Provide the [X, Y] coordinate of the cell's center where the given text is located.  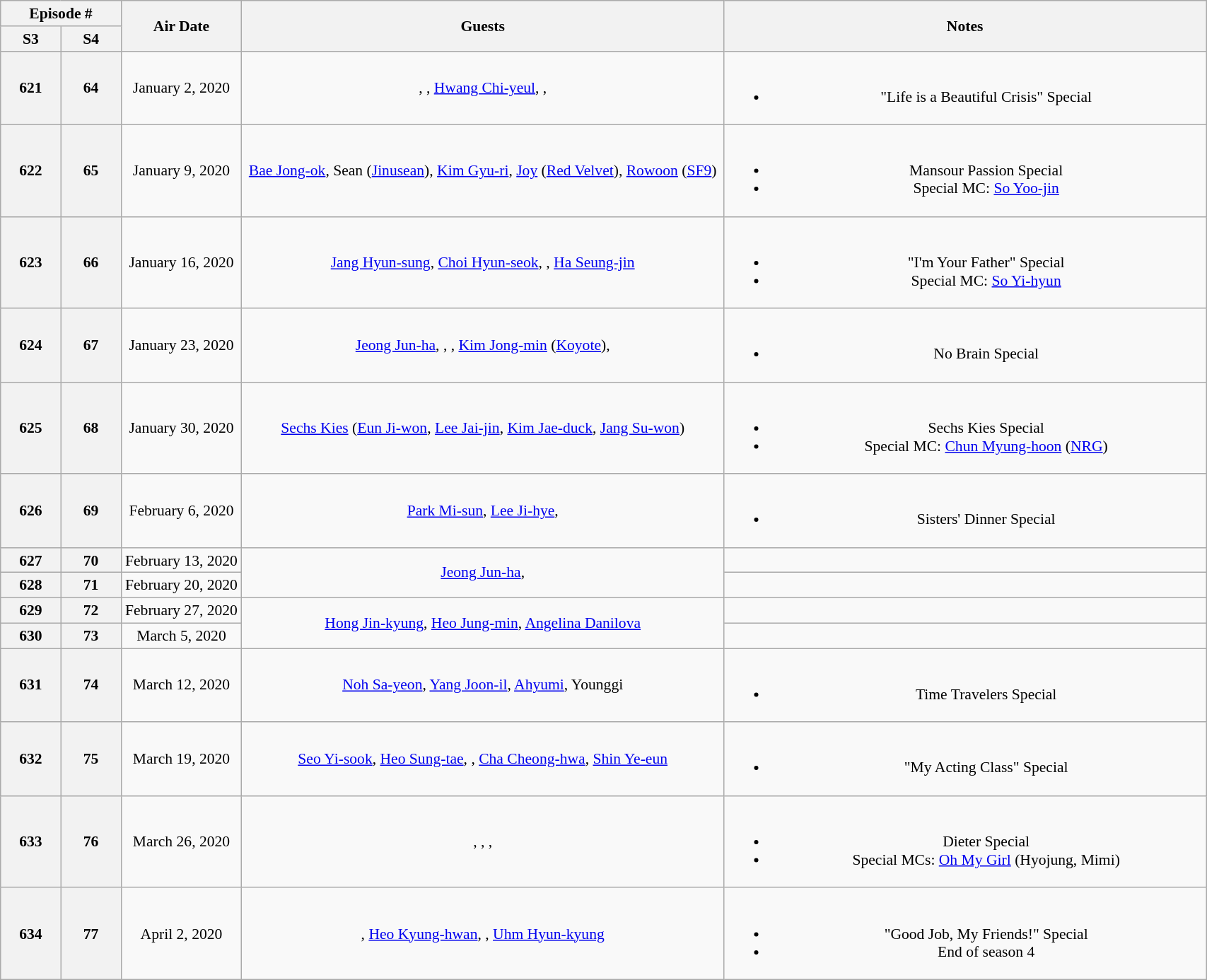
Notes [965, 25]
629 [31, 611]
625 [31, 428]
Sisters' Dinner Special [965, 511]
January 16, 2020 [181, 262]
Episode # [61, 13]
75 [91, 759]
631 [31, 685]
66 [91, 262]
67 [91, 345]
630 [31, 636]
March 19, 2020 [181, 759]
January 23, 2020 [181, 345]
624 [31, 345]
March 26, 2020 [181, 842]
623 [31, 262]
January 30, 2020 [181, 428]
Jang Hyun-sung, Choi Hyun-seok, , Ha Seung-jin [483, 262]
74 [91, 685]
Sechs Kies (Eun Ji-won, Lee Jai-jin, Kim Jae-duck, Jang Su-won) [483, 428]
73 [91, 636]
627 [31, 561]
Air Date [181, 25]
Mansour Passion SpecialSpecial MC: So Yoo-jin [965, 171]
76 [91, 842]
Sechs Kies SpecialSpecial MC: Chun Myung-hoon (NRG) [965, 428]
January 9, 2020 [181, 171]
634 [31, 934]
64 [91, 88]
Seo Yi-sook, Heo Sung-tae, , Cha Cheong-hwa, Shin Ye-eun [483, 759]
Park Mi-sun, Lee Ji-hye, [483, 511]
69 [91, 511]
Time Travelers Special [965, 685]
626 [31, 511]
Hong Jin-kyung, Heo Jung-min, Angelina Danilova [483, 624]
Noh Sa-yeon, Yang Joon-il, Ahyumi, Younggi [483, 685]
632 [31, 759]
January 2, 2020 [181, 88]
"Good Job, My Friends!" SpecialEnd of season 4 [965, 934]
Guests [483, 25]
, Heo Kyung-hwan, , Uhm Hyun-kyung [483, 934]
71 [91, 585]
March 5, 2020 [181, 636]
628 [31, 585]
February 27, 2020 [181, 611]
February 6, 2020 [181, 511]
, , Hwang Chi-yeul, , [483, 88]
"I'm Your Father" SpecialSpecial MC: So Yi-hyun [965, 262]
Dieter SpecialSpecial MCs: Oh My Girl (Hyojung, Mimi) [965, 842]
70 [91, 561]
No Brain Special [965, 345]
Jeong Jun-ha, [483, 573]
March 12, 2020 [181, 685]
April 2, 2020 [181, 934]
622 [31, 171]
February 20, 2020 [181, 585]
633 [31, 842]
February 13, 2020 [181, 561]
Jeong Jun-ha, , , Kim Jong-min (Koyote), [483, 345]
Bae Jong-ok, Sean (Jinusean), Kim Gyu-ri, Joy (Red Velvet), Rowoon (SF9) [483, 171]
"My Acting Class" Special [965, 759]
65 [91, 171]
S4 [91, 39]
68 [91, 428]
S3 [31, 39]
"Life is a Beautiful Crisis" Special [965, 88]
77 [91, 934]
72 [91, 611]
, , , [483, 842]
621 [31, 88]
